Output the (x, y) coordinate of the center of the cell containing the given text.  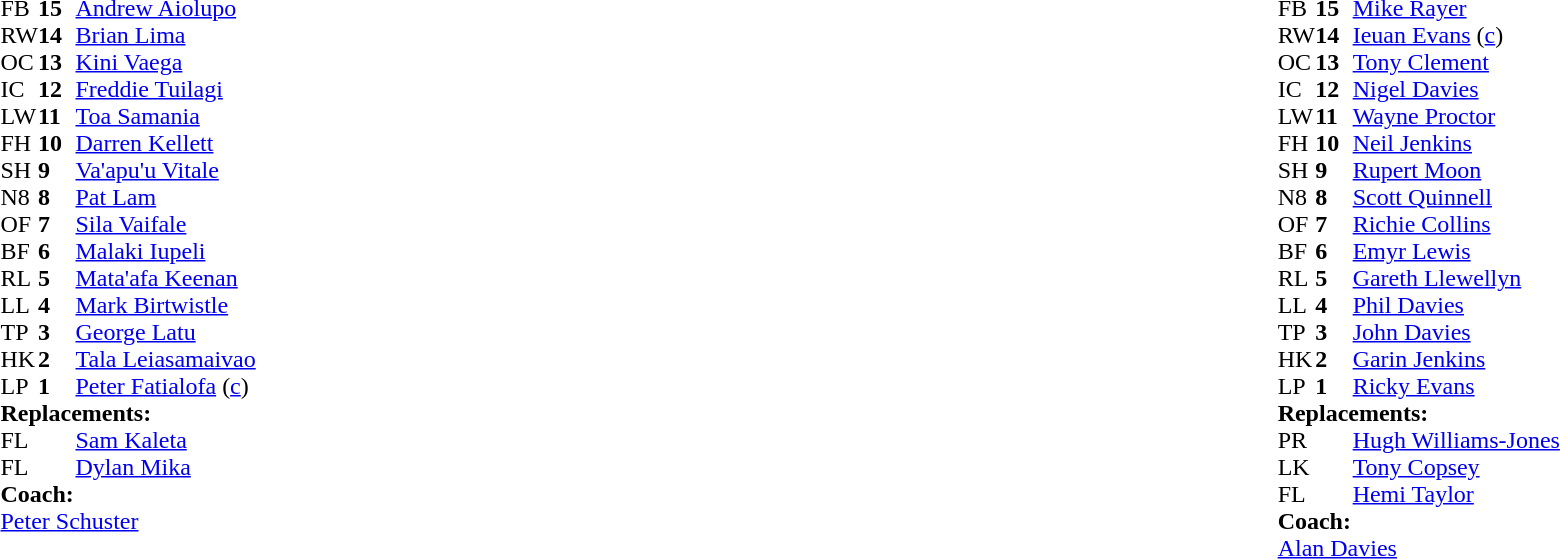
Freddie Tuilagi (166, 90)
Mark Birtwistle (166, 306)
Garin Jenkins (1456, 360)
Kini Vaega (166, 62)
Tony Clement (1456, 62)
LK (1297, 468)
Pat Lam (166, 198)
Rupert Moon (1456, 170)
Nigel Davies (1456, 90)
Sam Kaleta (166, 440)
Dylan Mika (166, 468)
Darren Kellett (166, 144)
Neil Jenkins (1456, 144)
Va'apu'u Vitale (166, 170)
Hemi Taylor (1456, 494)
Peter Fatialofa (c) (166, 386)
George Latu (166, 332)
Gareth Llewellyn (1456, 278)
Wayne Proctor (1456, 116)
Mata'afa Keenan (166, 278)
Malaki Iupeli (166, 252)
Tala Leiasamaivao (166, 360)
Sila Vaifale (166, 224)
Toa Samania (166, 116)
Tony Copsey (1456, 468)
Phil Davies (1456, 306)
Ieuan Evans (c) (1456, 36)
Brian Lima (166, 36)
Hugh Williams-Jones (1456, 440)
Ricky Evans (1456, 386)
PR (1297, 440)
John Davies (1456, 332)
Peter Schuster (128, 522)
Emyr Lewis (1456, 252)
Scott Quinnell (1456, 198)
Richie Collins (1456, 224)
